Determine the [x, y] coordinate at the center of the cell enclosing the given text.  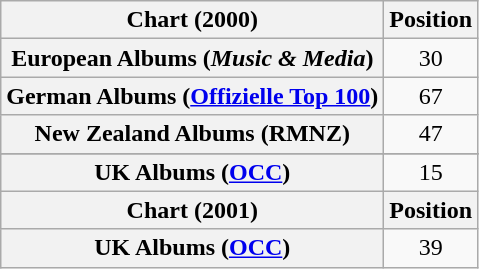
Chart (2000) [192, 20]
Chart (2001) [192, 210]
15 [431, 172]
European Albums (Music & Media) [192, 58]
47 [431, 134]
30 [431, 58]
67 [431, 96]
39 [431, 248]
New Zealand Albums (RMNZ) [192, 134]
German Albums (Offizielle Top 100) [192, 96]
